Identify which cell holds the provided text, then report its (X, Y) central coordinate. 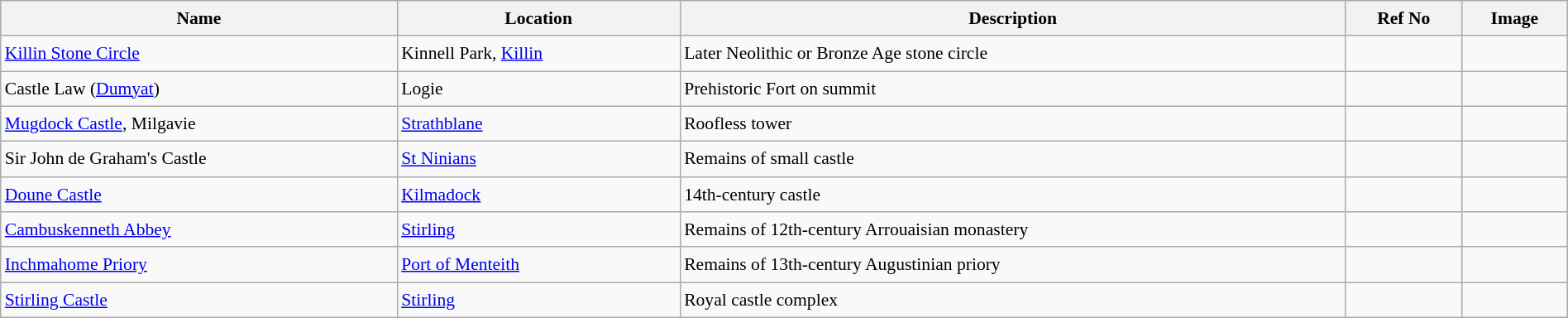
Stirling Castle (198, 300)
Name (198, 18)
Kinnell Park, Killin (538, 55)
Mugdock Castle, Milgavie (198, 124)
Later Neolithic or Bronze Age stone circle (1012, 55)
14th-century castle (1012, 195)
Royal castle complex (1012, 300)
Remains of small castle (1012, 159)
Strathblane (538, 124)
Sir John de Graham's Castle (198, 159)
St Ninians (538, 159)
Inchmahome Priory (198, 265)
Prehistoric Fort on summit (1012, 89)
Castle Law (Dumyat) (198, 89)
Doune Castle (198, 195)
Location (538, 18)
Cambuskenneth Abbey (198, 230)
Killin Stone Circle (198, 55)
Image (1514, 18)
Description (1012, 18)
Ref No (1403, 18)
Kilmadock (538, 195)
Remains of 12th-century Arrouaisian monastery (1012, 230)
Port of Menteith (538, 265)
Remains of 13th-century Augustinian priory (1012, 265)
Roofless tower (1012, 124)
Logie (538, 89)
